Identify which cell holds the provided text, then report its (X, Y) central coordinate. 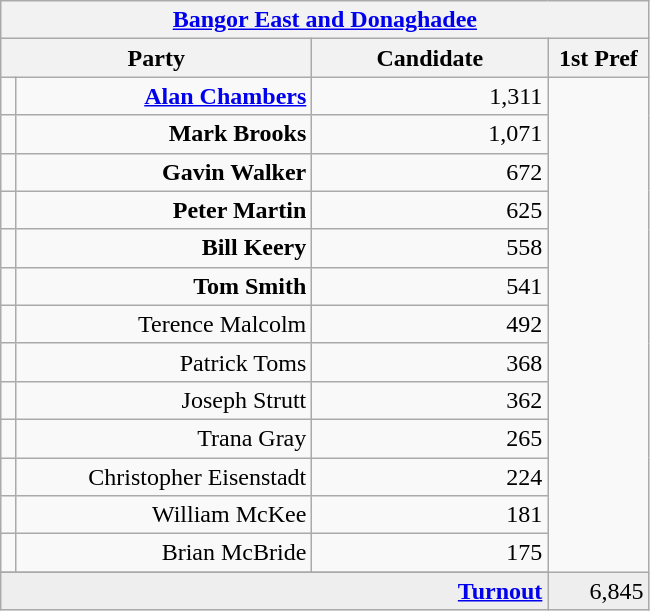
224 (430, 477)
Turnout (274, 591)
362 (430, 400)
625 (430, 210)
Peter Martin (164, 210)
Trana Gray (164, 438)
1,311 (430, 96)
492 (430, 324)
Alan Chambers (164, 96)
Tom Smith (164, 286)
William McKee (164, 515)
Christopher Eisenstadt (164, 477)
175 (430, 553)
Brian McBride (164, 553)
Candidate (430, 58)
Joseph Strutt (164, 400)
Mark Brooks (164, 134)
Bill Keery (164, 248)
181 (430, 515)
1st Pref (598, 58)
Bangor East and Donaghadee (325, 20)
672 (430, 172)
Terence Malcolm (164, 324)
541 (430, 286)
368 (430, 362)
Party (156, 58)
558 (430, 248)
Gavin Walker (164, 172)
1,071 (430, 134)
6,845 (598, 591)
Patrick Toms (164, 362)
265 (430, 438)
